For the text-containing cell, return its midpoint in (X, Y) coordinate format. 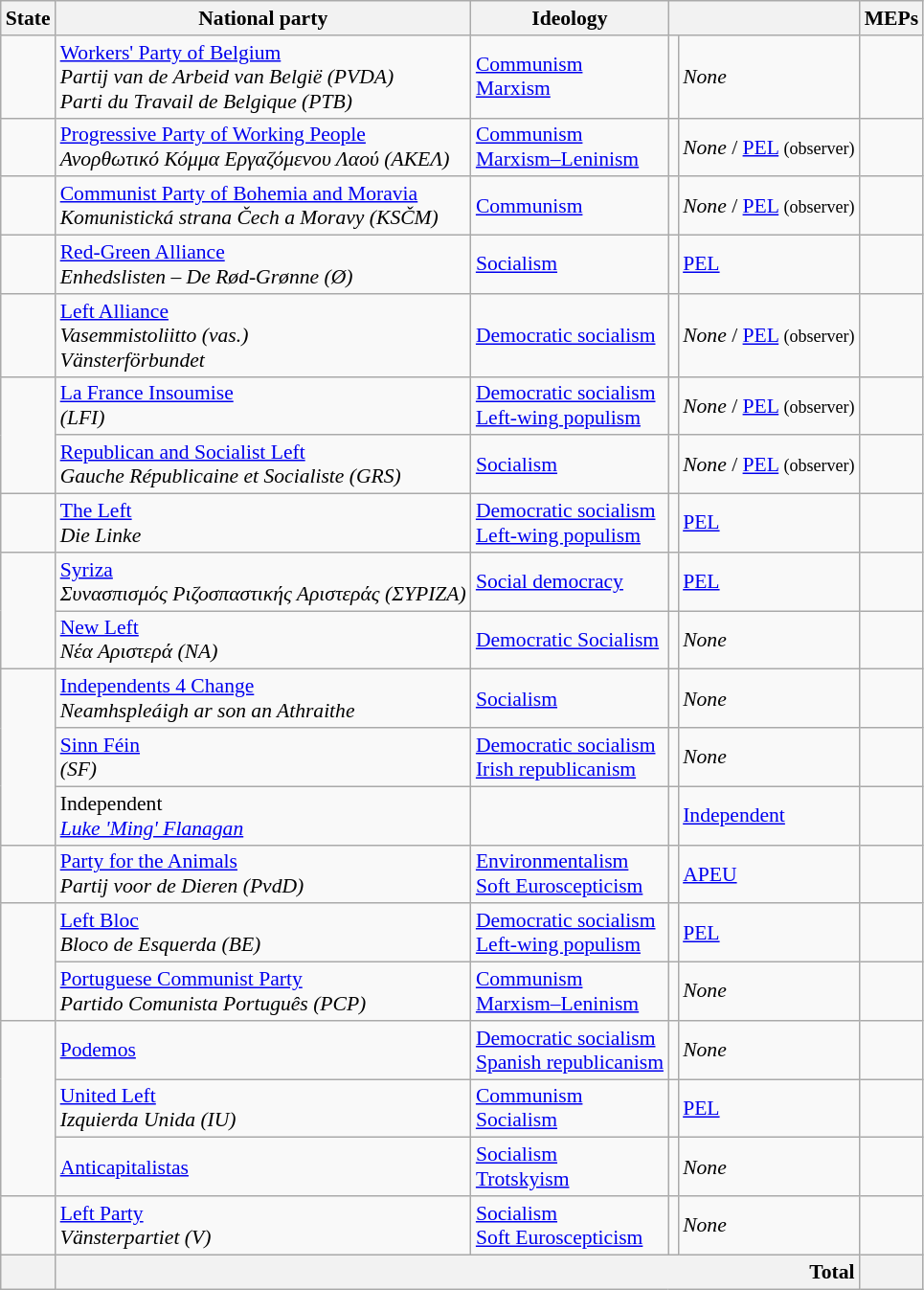
APEU (768, 873)
Podemos (263, 1050)
Red-Green AllianceEnhedslisten – De Rød-Grønne (Ø) (263, 264)
SocialismTrotskyism (570, 1166)
Communist Party of Bohemia and MoraviaKomunistická strana Čech a Moravy (KSČM) (263, 207)
Progressive Party of Working PeopleΑνορθωτικό Κόμμα Εργαζόμενου Λαού (ΑΚΕΛ) (263, 147)
Communism (570, 207)
Left BlocBloco de Esquerda (BE) (263, 933)
Independent (768, 816)
Independents 4 Change Neamhspleáigh ar son an Athraithe (263, 699)
MEPs (891, 18)
Party for the AnimalsPartij voor de Dieren (PvdD) (263, 873)
United LeftIzquierda Unida (IU) (263, 1109)
CommunismMarxism (570, 77)
Left PartyVänsterpartiet (V) (263, 1226)
State (29, 18)
CommunismSocialism (570, 1109)
SocialismSoft Euroscepticism (570, 1226)
Total (458, 1272)
National party (263, 18)
New LeftΝέα Αριστερά (NA) (263, 640)
EnvironmentalismSoft Euroscepticism (570, 873)
The LeftDie Linke (263, 523)
Democratic Socialism (570, 640)
Democratic socialism (570, 335)
Workers' Party of BelgiumPartij van de Arbeid van België (PVDA)Parti du Travail de Belgique (PTB) (263, 77)
Republican and Socialist LeftGauche Républicaine et Socialiste (GRS) (263, 465)
Social democracy (570, 582)
SyrizaΣυνασπισμός Ριζοσπαστικής Αριστεράς (ΣΥΡΙΖΑ) (263, 582)
La France Insoumise(LFI) (263, 406)
IndependentLuke 'Ming' Flanagan (263, 816)
Democratic socialismSpanish republicanism (570, 1050)
Ideology (570, 18)
Portuguese Communist PartyPartido Comunista Português (PCP) (263, 992)
Democratic socialismIrish republicanism (570, 757)
Sinn Féin(SF) (263, 757)
Left AllianceVasemmistoliitto (vas.)Vänsterförbundet (263, 335)
Anticapitalistas (263, 1166)
